Locate the cell with the specified text and output its (x, y) center coordinate. 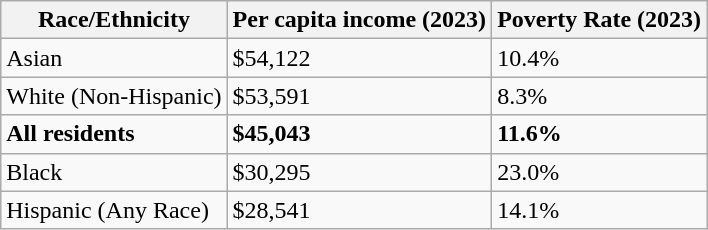
$54,122 (360, 58)
All residents (114, 134)
23.0% (600, 172)
White (Non-Hispanic) (114, 96)
14.1% (600, 210)
$53,591 (360, 96)
Hispanic (Any Race) (114, 210)
Race/Ethnicity (114, 20)
Poverty Rate (2023) (600, 20)
$30,295 (360, 172)
8.3% (600, 96)
Black (114, 172)
11.6% (600, 134)
10.4% (600, 58)
$45,043 (360, 134)
$28,541 (360, 210)
Per capita income (2023) (360, 20)
Asian (114, 58)
